Identify which cell holds the provided text, then report its [x, y] central coordinate. 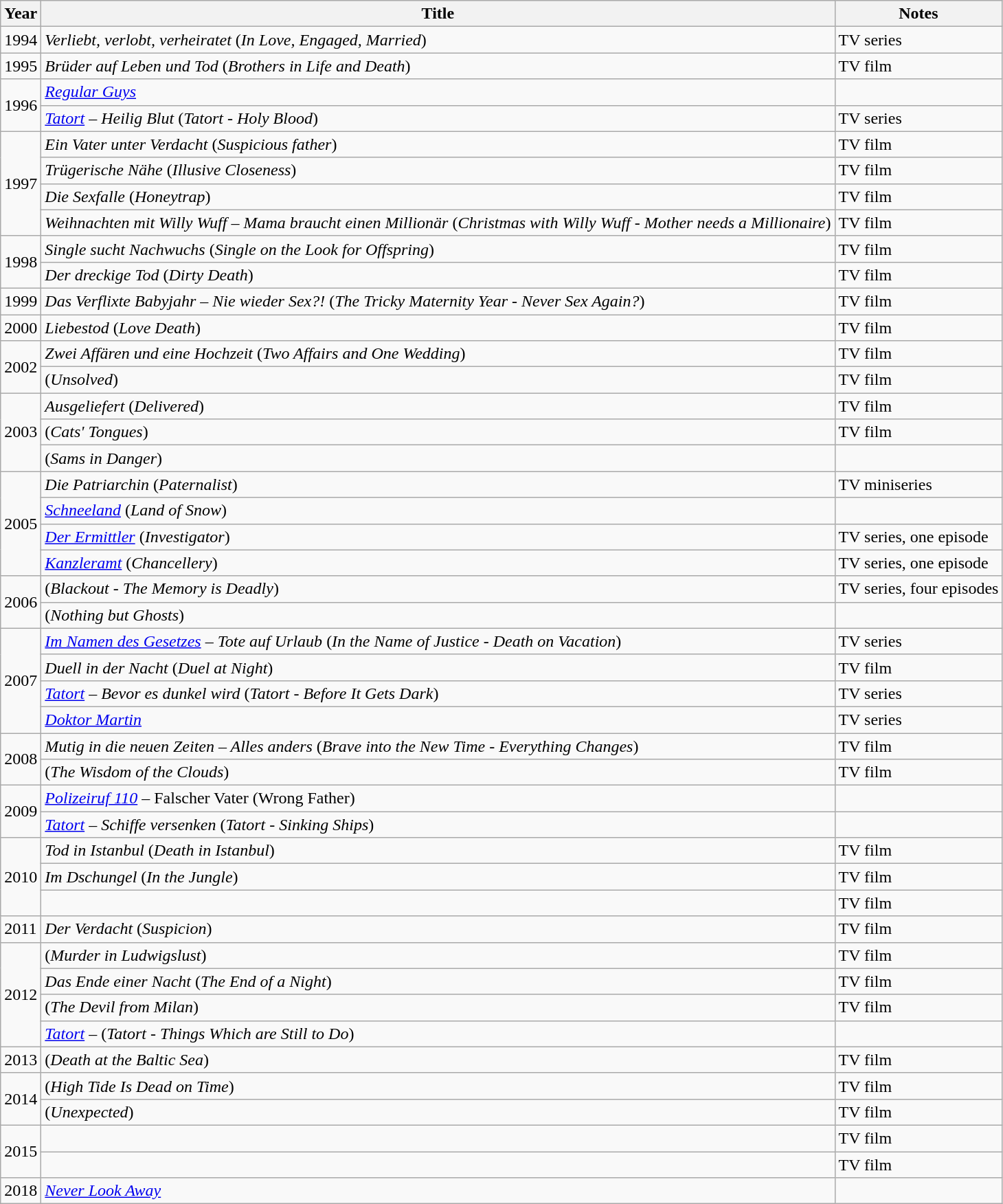
(Sams in Danger) [438, 458]
Tatort – Bevor es dunkel wird (Tatort - Before It Gets Dark) [438, 693]
Year [21, 14]
Regular Guys [438, 92]
2007 [21, 680]
Schneeland (Land of Snow) [438, 511]
Weihnachten mit Willy Wuff – Mama braucht einen Millionär (Christmas with Willy Wuff - Mother needs a Millionaire) [438, 223]
2005 [21, 524]
2002 [21, 367]
Liebestod (Love Death) [438, 328]
Duell in der Nacht (Duel at Night) [438, 667]
Das Verflixte Babyjahr – Nie wieder Sex?! (The Tricky Maternity Year - Never Sex Again?) [438, 301]
2011 [21, 929]
Die Patriarchin (Paternalist) [438, 484]
Polizeiruf 110 – Falscher Vater (Wrong Father) [438, 799]
Brüder auf Leben und Tod (Brothers in Life and Death) [438, 66]
Single sucht Nachwuchs (Single on the Look for Offspring) [438, 249]
2008 [21, 759]
Trügerische Nähe (Illusive Closeness) [438, 170]
TV series, four episodes [919, 589]
Tod in Istanbul (Death in Istanbul) [438, 851]
Title [438, 14]
Die Sexfalle (Honeytrap) [438, 197]
2012 [21, 994]
Der Ermittler (Investigator) [438, 537]
Kanzleramt (Chancellery) [438, 563]
1995 [21, 66]
(Cats' Tongues) [438, 432]
2009 [21, 812]
Tatort – Schiffe versenken (Tatort - Sinking Ships) [438, 825]
1998 [21, 262]
(The Devil from Milan) [438, 1007]
2000 [21, 328]
Verliebt, verlobt, verheiratet (In Love, Engaged, Married) [438, 40]
Im Dschungel (In the Jungle) [438, 877]
(Murder in Ludwigslust) [438, 955]
Im Namen des Gesetzes – Tote auf Urlaub (In the Name of Justice - Death on Vacation) [438, 641]
Notes [919, 14]
1997 [21, 183]
1994 [21, 40]
2010 [21, 877]
(Unsolved) [438, 380]
(Unexpected) [438, 1112]
Mutig in die neuen Zeiten – Alles anders (Brave into the New Time - Everything Changes) [438, 746]
1999 [21, 301]
2015 [21, 1151]
(High Tide Is Dead on Time) [438, 1086]
Zwei Affären und eine Hochzeit (Two Affairs and One Wedding) [438, 354]
TV miniseries [919, 484]
(Nothing but Ghosts) [438, 615]
2018 [21, 1191]
(Blackout - The Memory is Deadly) [438, 589]
Ein Vater unter Verdacht (Suspicious father) [438, 144]
Tatort – Heilig Blut (Tatort - Holy Blood) [438, 118]
2006 [21, 602]
(Death at the Baltic Sea) [438, 1060]
Der dreckige Tod (Dirty Death) [438, 275]
1996 [21, 105]
Doktor Martin [438, 720]
Never Look Away [438, 1191]
(The Wisdom of the Clouds) [438, 772]
Der Verdacht (Suspicion) [438, 929]
2013 [21, 1060]
Ausgeliefert (Delivered) [438, 406]
2014 [21, 1099]
Tatort – (Tatort - Things Which are Still to Do) [438, 1034]
Das Ende einer Nacht (The End of a Night) [438, 981]
2003 [21, 432]
